Identify which cell holds the provided text, then report its (x, y) central coordinate. 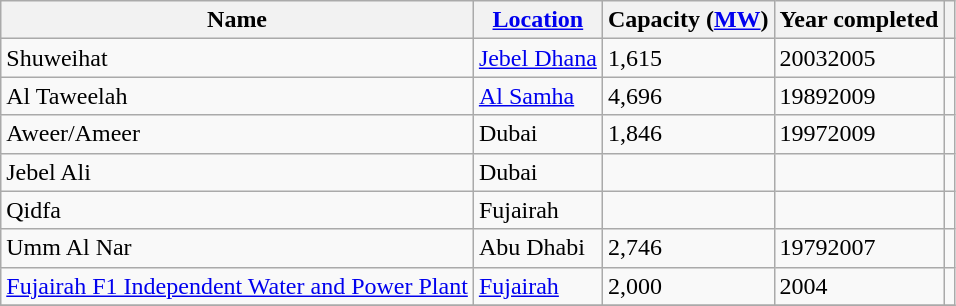
Al Taweelah (238, 96)
Aweer/Ameer (238, 134)
Year completed (859, 20)
1,846 (688, 134)
1,615 (688, 58)
Al Samha (538, 96)
Jebel Dhana (538, 58)
Name (238, 20)
Location (538, 20)
Jebel Ali (238, 172)
Shuweihat (238, 58)
19972009 (859, 134)
Umm Al Nar (238, 248)
2004 (859, 286)
20032005 (859, 58)
Fujairah F1 Independent Water and Power Plant (238, 286)
Qidfa (238, 210)
Abu Dhabi (538, 248)
19892009 (859, 96)
19792007 (859, 248)
2,000 (688, 286)
2,746 (688, 248)
Capacity (MW) (688, 20)
4,696 (688, 96)
